Scan for the cell matching the given text and deliver its [x, y] coordinate at center. 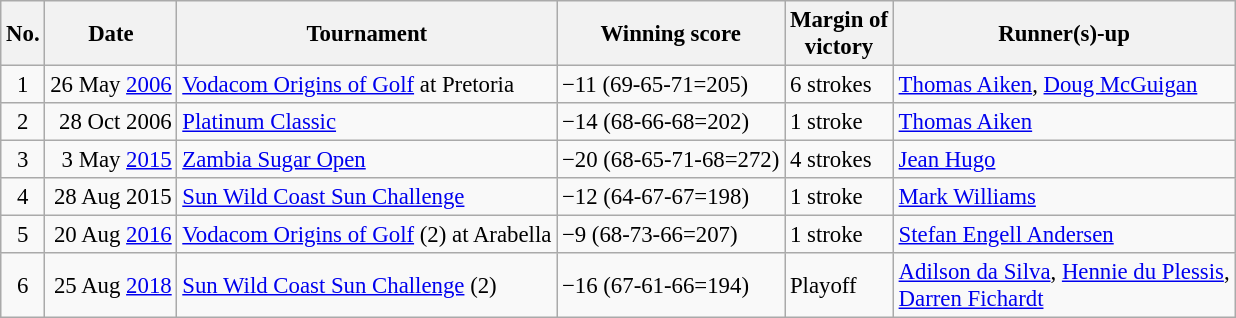
4 [23, 197]
Thomas Aiken, Doug McGuigan [1064, 85]
1 [23, 85]
3 [23, 160]
Stefan Engell Andersen [1064, 235]
No. [23, 34]
28 Aug 2015 [111, 197]
28 Oct 2006 [111, 122]
5 [23, 235]
Winning score [671, 34]
Runner(s)-up [1064, 34]
26 May 2006 [111, 85]
Mark Williams [1064, 197]
Sun Wild Coast Sun Challenge [367, 197]
Platinum Classic [367, 122]
−20 (68-65-71-68=272) [671, 160]
Thomas Aiken [1064, 122]
6 strokes [840, 85]
−9 (68-73-66=207) [671, 235]
−11 (69-65-71=205) [671, 85]
4 strokes [840, 160]
−14 (68-66-68=202) [671, 122]
Margin ofvictory [840, 34]
−12 (64-67-67=198) [671, 197]
Jean Hugo [1064, 160]
20 Aug 2016 [111, 235]
Vodacom Origins of Golf at Pretoria [367, 85]
Zambia Sugar Open [367, 160]
Date [111, 34]
2 [23, 122]
3 May 2015 [111, 160]
Tournament [367, 34]
Vodacom Origins of Golf (2) at Arabella [367, 235]
